Determine the [x, y] coordinate at the center of the cell enclosing the given text.  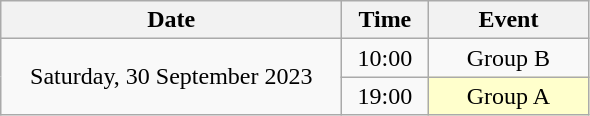
Group B [508, 58]
19:00 [385, 96]
Time [385, 20]
Saturday, 30 September 2023 [172, 77]
Event [508, 20]
Date [172, 20]
Group A [508, 96]
10:00 [385, 58]
